For the text-containing cell, return its midpoint in [X, Y] coordinate format. 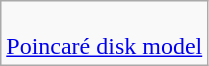
Poincaré disk model [104, 34]
